Pinpoint the cell where the given text exists, returning its (X, Y) midpoint coordinate. 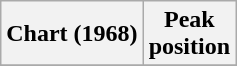
Chart (1968) (72, 34)
Peakposition (189, 34)
